Return (X, Y) of the center of cell containing provided text 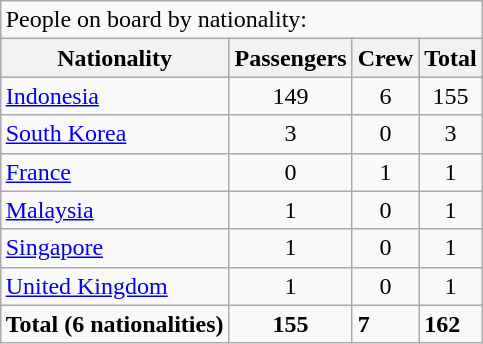
United Kingdom (114, 286)
162 (451, 324)
149 (290, 96)
Passengers (290, 58)
Total (451, 58)
Nationality (114, 58)
Malaysia (114, 210)
People on board by nationality: (241, 20)
Indonesia (114, 96)
6 (386, 96)
Crew (386, 58)
Singapore (114, 248)
South Korea (114, 134)
France (114, 172)
Total (6 nationalities) (114, 324)
7 (386, 324)
